Detect which cell encompasses the target text, then output its (x, y) center coordinate. 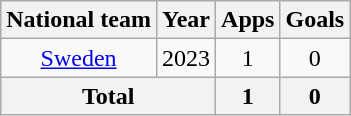
2023 (186, 58)
Apps (248, 20)
Sweden (79, 58)
Total (108, 96)
Year (186, 20)
National team (79, 20)
Goals (315, 20)
